Return (x, y) of the center of cell containing provided text 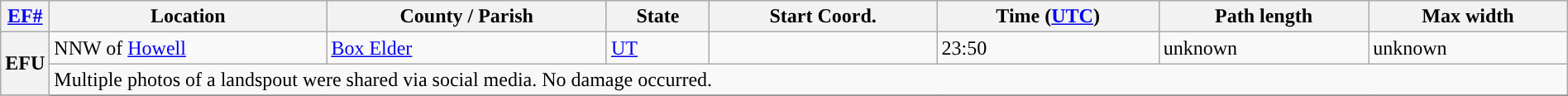
EF# (25, 17)
23:50 (1048, 48)
Box Elder (466, 48)
Path length (1264, 17)
Max width (1469, 17)
Start Coord. (823, 17)
County / Parish (466, 17)
UT (657, 48)
Multiple photos of a landspout were shared via social media. No damage occurred. (809, 79)
State (657, 17)
EFU (25, 64)
Time (UTC) (1048, 17)
Location (189, 17)
NNW of Howell (189, 48)
